Identify which cell holds the provided text, then report its [x, y] central coordinate. 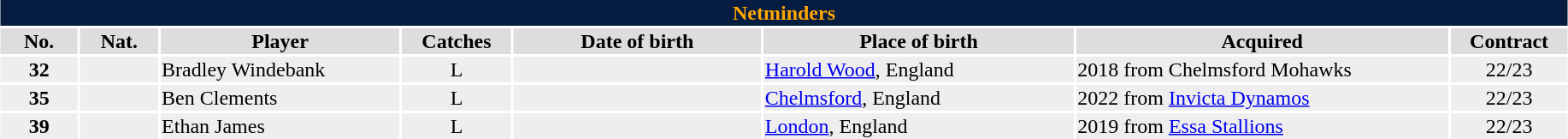
Ben Clements [280, 98]
Contract [1510, 41]
2022 from Invicta Dynamos [1262, 98]
Chelmsford, England [918, 98]
2019 from Essa Stallions [1262, 126]
Bradley Windebank [280, 69]
Ethan James [280, 126]
39 [39, 126]
Player [280, 41]
Place of birth [918, 41]
Date of birth [637, 41]
2018 from Chelmsford Mohawks [1262, 69]
London, England [918, 126]
Harold Wood, England [918, 69]
Acquired [1262, 41]
35 [39, 98]
32 [39, 69]
Nat. [120, 41]
No. [39, 41]
Catches [457, 41]
Netminders [783, 13]
